Capture the cell that displays the provided text and extract its (x, y) central coordinate. 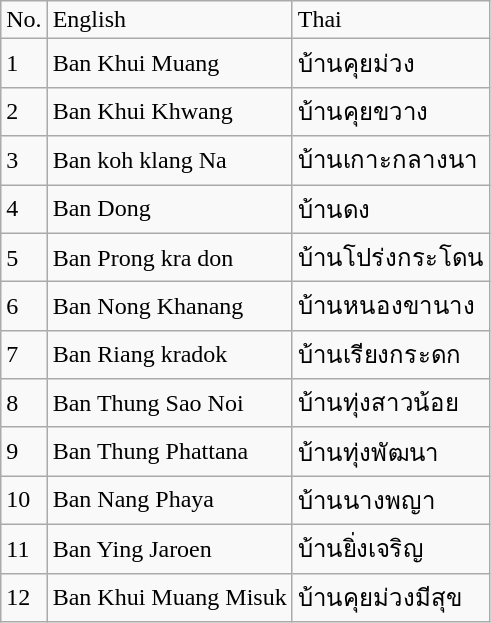
Ban koh klang Na (170, 160)
11 (24, 548)
6 (24, 306)
บ้านโปร่งกระโดน (390, 258)
Ban Thung Phattana (170, 452)
Ban Prong kra don (170, 258)
Ban Khui Muang Misuk (170, 598)
บ้านคุยม่วงมีสุข (390, 598)
บ้านยิ่งเจริญ (390, 548)
บ้านคุยม่วง (390, 64)
บ้านเรียงกระดก (390, 354)
Ban Ying Jaroen (170, 548)
8 (24, 404)
บ้านหนองขานาง (390, 306)
10 (24, 500)
บ้านนางพญา (390, 500)
No. (24, 20)
บ้านคุยขวาง (390, 112)
Thai (390, 20)
4 (24, 208)
3 (24, 160)
English (170, 20)
12 (24, 598)
บ้านทุ่งสาวน้อย (390, 404)
บ้านดง (390, 208)
Ban Dong (170, 208)
5 (24, 258)
2 (24, 112)
บ้านเกาะกลางนา (390, 160)
บ้านทุ่งพัฒนา (390, 452)
Ban Nang Phaya (170, 500)
9 (24, 452)
Ban Riang kradok (170, 354)
1 (24, 64)
Ban Khui Khwang (170, 112)
Ban Thung Sao Noi (170, 404)
7 (24, 354)
Ban Khui Muang (170, 64)
Ban Nong Khanang (170, 306)
